Provide the [x, y] coordinate of the cell's center where the given text is located.  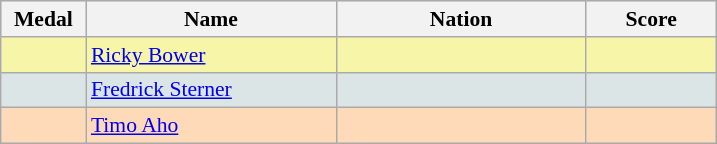
Score [651, 19]
Timo Aho [211, 126]
Medal [44, 19]
Fredrick Sterner [211, 90]
Nation [461, 19]
Ricky Bower [211, 55]
Name [211, 19]
